Detect which cell encompasses the target text, then output its (X, Y) center coordinate. 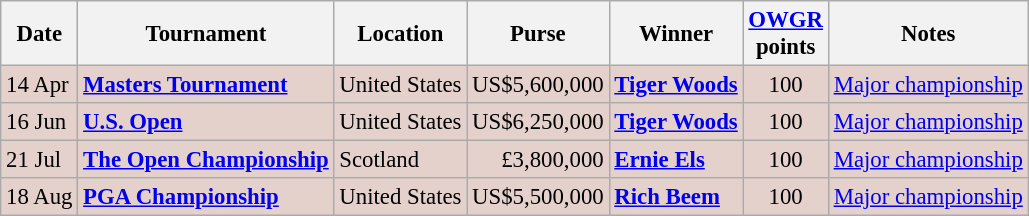
Purse (538, 34)
£3,800,000 (538, 160)
Ernie Els (676, 160)
Tournament (206, 34)
U.S. Open (206, 122)
14 Apr (40, 85)
US$5,500,000 (538, 197)
The Open Championship (206, 160)
Date (40, 34)
Masters Tournament (206, 85)
16 Jun (40, 122)
Scotland (400, 160)
21 Jul (40, 160)
OWGRpoints (786, 34)
US$5,600,000 (538, 85)
PGA Championship (206, 197)
Notes (928, 34)
18 Aug (40, 197)
Rich Beem (676, 197)
US$6,250,000 (538, 122)
Winner (676, 34)
Location (400, 34)
